Find where the given text appears and provide that cell's center as (x, y) coordinate. 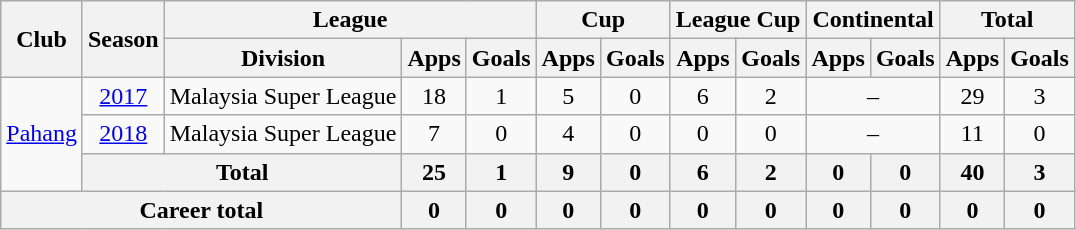
40 (972, 172)
Continental (873, 20)
League Cup (738, 20)
2017 (123, 96)
7 (434, 134)
Season (123, 39)
11 (972, 134)
Cup (603, 20)
25 (434, 172)
League (350, 20)
Club (42, 39)
4 (568, 134)
Pahang (42, 134)
2018 (123, 134)
5 (568, 96)
9 (568, 172)
29 (972, 96)
Division (283, 58)
18 (434, 96)
Career total (202, 210)
